Locate the cell with the specified text and output its (x, y) center coordinate. 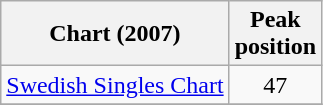
47 (275, 85)
Chart (2007) (115, 34)
Peakposition (275, 34)
Swedish Singles Chart (115, 85)
